From the cell containing the given text, extract its center point as (X, Y) coordinate. 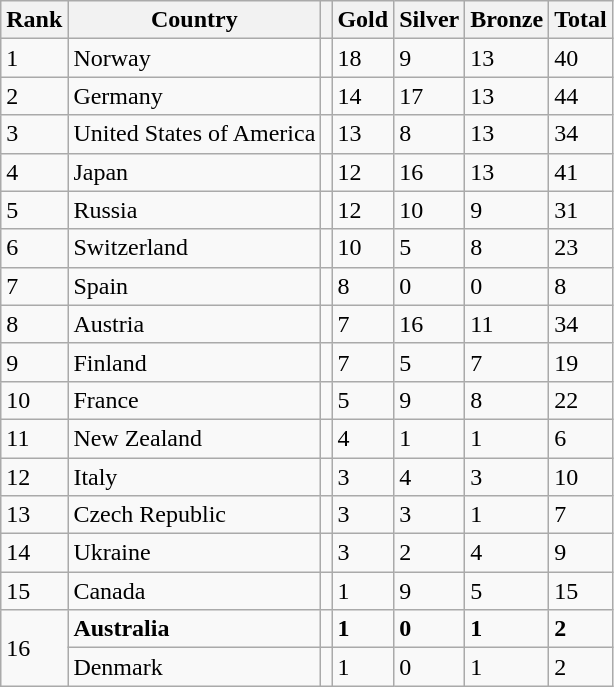
Japan (194, 172)
Bronze (507, 20)
Australia (194, 629)
New Zealand (194, 438)
Czech Republic (194, 515)
44 (581, 96)
Italy (194, 477)
18 (363, 58)
Gold (363, 20)
Country (194, 20)
Switzerland (194, 248)
22 (581, 400)
Canada (194, 591)
France (194, 400)
Russia (194, 210)
17 (430, 96)
Finland (194, 362)
Germany (194, 96)
United States of America (194, 134)
Ukraine (194, 553)
Rank (34, 20)
41 (581, 172)
23 (581, 248)
Norway (194, 58)
19 (581, 362)
Austria (194, 324)
Silver (430, 20)
Total (581, 20)
40 (581, 58)
31 (581, 210)
Denmark (194, 667)
Spain (194, 286)
